Determine the [x, y] coordinate at the center of the cell enclosing the given text.  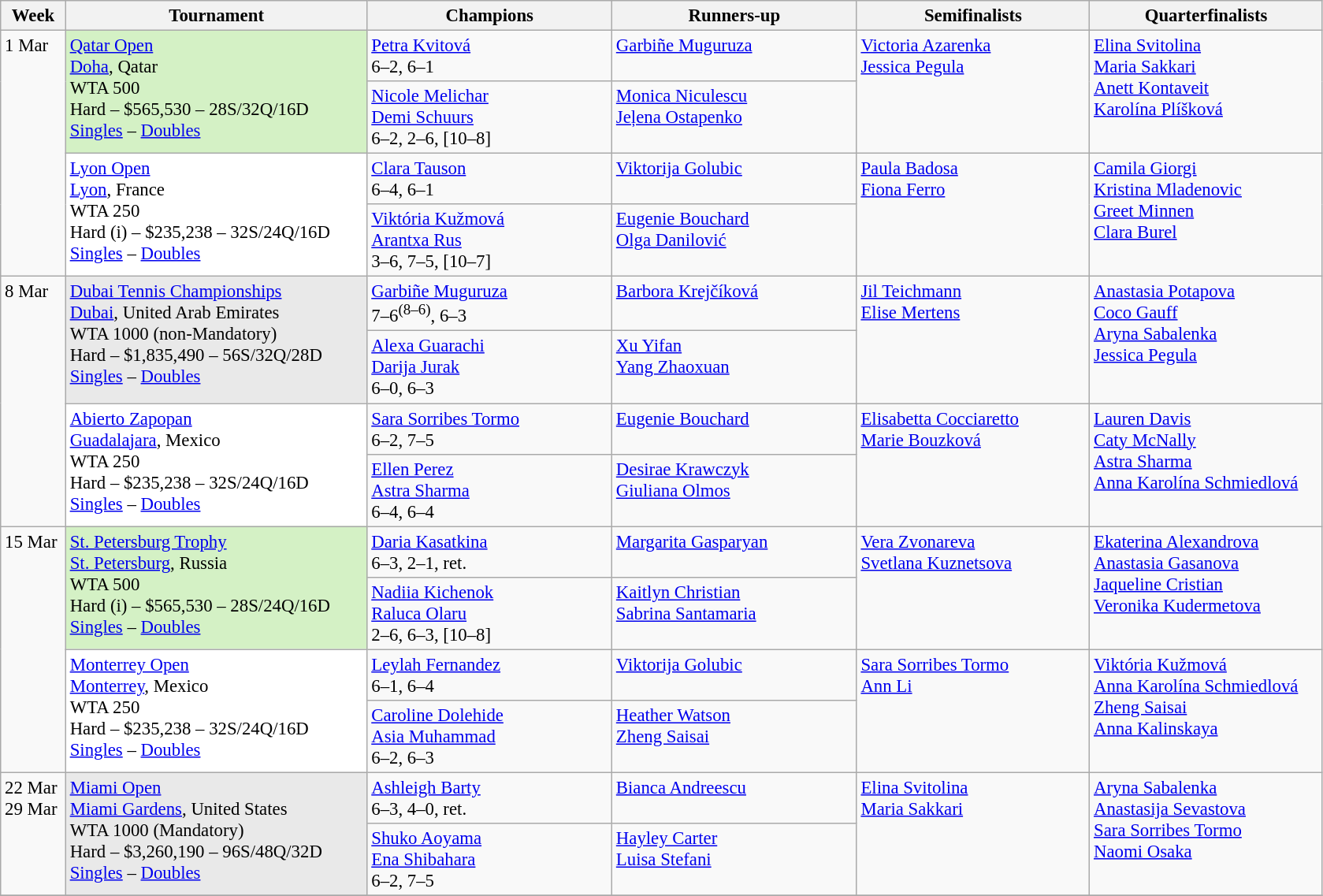
Sara Sorribes Tormo Ann Li [973, 711]
Elisabetta Cocciaretto Marie Bouzková [973, 465]
Victoria Azarenka Jessica Pegula [973, 92]
Semifinalists [973, 16]
22 Mar 29 Mar [33, 834]
Ashleigh Barty 6–3, 4–0, ret. [490, 797]
Kaitlyn Christian Sabrina Santamaria [734, 613]
Qatar Open Doha, QatarWTA 500Hard – $565,530 – 28S/32Q/16D Singles – Doubles [216, 92]
St. Petersburg Trophy St. Petersburg, RussiaWTA 500Hard (i) – $565,530 – 28S/24Q/16D Singles – Doubles [216, 588]
Champions [490, 16]
Ellen Perez Astra Sharma 6–4, 6–4 [490, 490]
Xu Yifan Yang Zhaoxuan [734, 367]
Elina Svitolina Maria Sakkari Anett Kontaveit Karolína Plíšková [1206, 92]
Tournament [216, 16]
Abierto Zapopan Guadalajara, MexicoWTA 250Hard – $235,238 – 32S/24Q/16D Singles – Doubles [216, 465]
Aryna Sabalenka Anastasija Sevastova Sara Sorribes Tormo Naomi Osaka [1206, 834]
Elina Svitolina Maria Sakkari [973, 834]
1 Mar [33, 154]
Alexa Guarachi Darija Jurak 6–0, 6–3 [490, 367]
Monterrey Open Monterrey, MexicoWTA 250Hard – $235,238 – 32S/24Q/16D Singles – Doubles [216, 711]
Monica Niculescu Jeļena Ostapenko [734, 117]
Eugenie Bouchard [734, 429]
Runners-up [734, 16]
Leylah Fernandez 6–1, 6–4 [490, 675]
Daria Kasatkina 6–3, 2–1, ret. [490, 552]
Ekaterina Alexandrova Anastasia Gasanova Jaqueline Cristian Veronika Kudermetova [1206, 588]
Hayley Carter Luisa Stefani [734, 860]
Week [33, 16]
Jil Teichmann Elise Mertens [973, 340]
Dubai Tennis Championships Dubai, United Arab EmiratesWTA 1000 (non-Mandatory)Hard – $1,835,490 – 56S/32Q/28D Singles – Doubles [216, 340]
Heather Watson Zheng Saisai [734, 737]
Garbiñe Muguruza [734, 57]
15 Mar [33, 649]
8 Mar [33, 402]
Quarterfinalists [1206, 16]
Garbiñe Muguruza 7–6(8–6), 6–3 [490, 304]
Eugenie Bouchard Olga Danilović [734, 240]
Viktória Kužmová Anna Karolína Schmiedlová Zheng Saisai Anna Kalinskaya [1206, 711]
Anastasia Potapova Coco Gauff Aryna Sabalenka Jessica Pegula [1206, 340]
Viktória Kužmová Arantxa Rus 3–6, 7–5, [10–7] [490, 240]
Shuko Aoyama Ena Shibahara 6–2, 7–5 [490, 860]
Clara Tauson 6–4, 6–1 [490, 180]
Camila Giorgi Kristina Mladenovic Greet Minnen Clara Burel [1206, 215]
Margarita Gasparyan [734, 552]
Sara Sorribes Tormo 6–2, 7–5 [490, 429]
Barbora Krejčíková [734, 304]
Bianca Andreescu [734, 797]
Paula Badosa Fiona Ferro [973, 215]
Caroline Dolehide Asia Muhammad 6–2, 6–3 [490, 737]
Desirae Krawczyk Giuliana Olmos [734, 490]
Nicole Melichar Demi Schuurs 6–2, 2–6, [10–8] [490, 117]
Nadiia Kichenok Raluca Olaru 2–6, 6–3, [10–8] [490, 613]
Miami Open Miami Gardens, United StatesWTA 1000 (Mandatory)Hard – $3,260,190 – 96S/48Q/32D Singles – Doubles [216, 834]
Petra Kvitová 6–2, 6–1 [490, 57]
Vera Zvonareva Svetlana Kuznetsova [973, 588]
Lauren Davis Caty McNally Astra Sharma Anna Karolína Schmiedlová [1206, 465]
Lyon Open Lyon, FranceWTA 250Hard (i) – $235,238 – 32S/24Q/16D Singles – Doubles [216, 215]
